Extract the [X, Y] coordinate from the center of the cell holding the provided text.  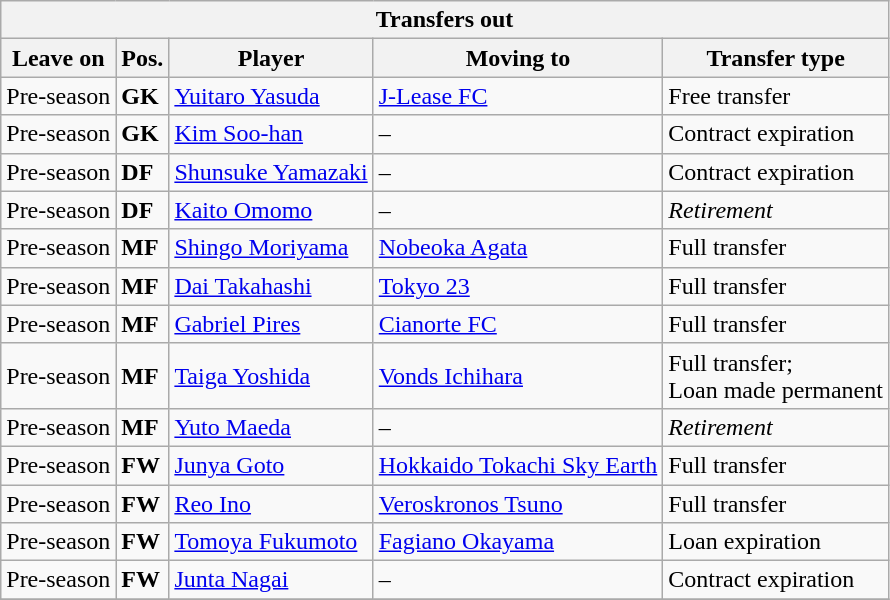
Kim Soo-han [271, 134]
Yuitaro Yasuda [271, 96]
Taiga Yoshida [271, 376]
Transfers out [445, 20]
Full transfer; Loan made permanent [776, 376]
Moving to [518, 58]
Gabriel Pires [271, 324]
Reo Ino [271, 503]
Kaito Omomo [271, 210]
Tokyo 23 [518, 286]
Junya Goto [271, 465]
Veroskronos Tsuno [518, 503]
Tomoya Fukumoto [271, 542]
J-Lease FC [518, 96]
Leave on [58, 58]
Pos. [142, 58]
Hokkaido Tokachi Sky Earth [518, 465]
Transfer type [776, 58]
Cianorte FC [518, 324]
Shunsuke Yamazaki [271, 172]
Vonds Ichihara [518, 376]
Shingo Moriyama [271, 248]
Player [271, 58]
Nobeoka Agata [518, 248]
Free transfer [776, 96]
Loan expiration [776, 542]
Yuto Maeda [271, 427]
Fagiano Okayama [518, 542]
Dai Takahashi [271, 286]
Junta Nagai [271, 580]
